Search for the cell housing the specified text and yield its [x, y] center coordinate. 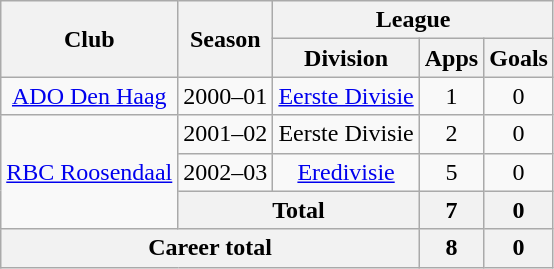
Goals [519, 58]
2000–01 [226, 96]
ADO Den Haag [90, 96]
RBC Roosendaal [90, 172]
2001–02 [226, 134]
1 [451, 96]
2002–03 [226, 172]
League [414, 20]
Division [346, 58]
5 [451, 172]
7 [451, 210]
Eredivisie [346, 172]
2 [451, 134]
Club [90, 39]
Total [298, 210]
8 [451, 248]
Career total [210, 248]
Apps [451, 58]
Season [226, 39]
